For the text-containing cell, return its midpoint in (X, Y) coordinate format. 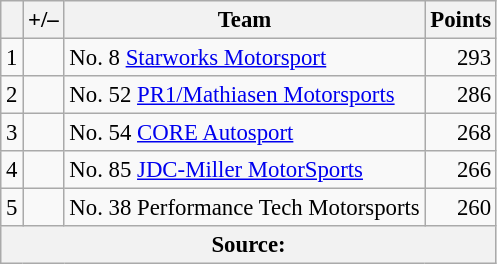
No. 38 Performance Tech Motorsports (244, 208)
293 (460, 58)
No. 8 Starworks Motorsport (244, 58)
No. 52 PR1/Mathiasen Motorsports (244, 95)
No. 85 JDC-Miller MotorSports (244, 170)
268 (460, 133)
5 (12, 208)
Team (244, 20)
Points (460, 20)
3 (12, 133)
2 (12, 95)
286 (460, 95)
No. 54 CORE Autosport (244, 133)
4 (12, 170)
266 (460, 170)
+/– (44, 20)
Source: (249, 245)
1 (12, 58)
260 (460, 208)
